Scan for the cell matching the given text and deliver its [X, Y] coordinate at center. 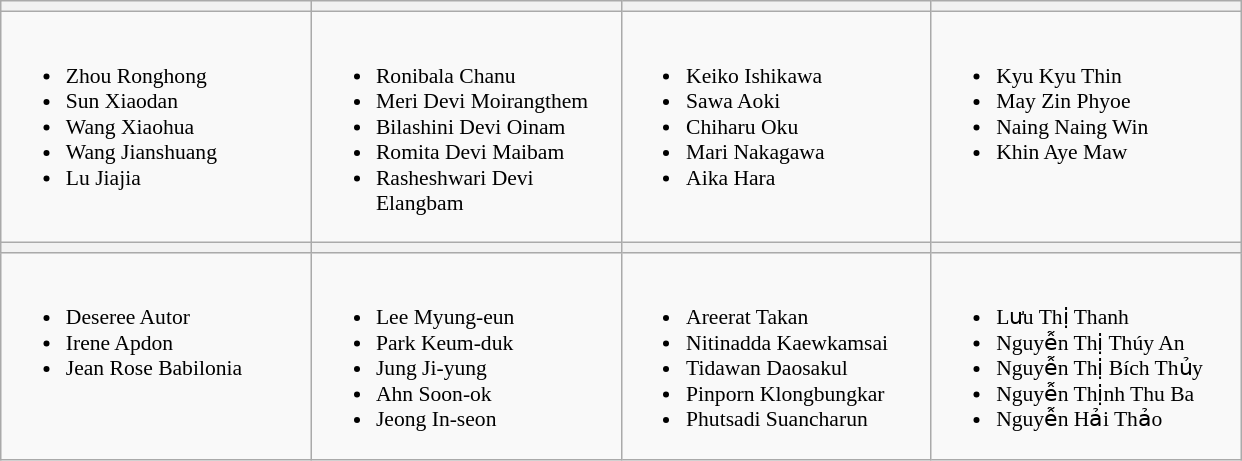
Lưu Thị ThanhNguyễn Thị Thúy AnNguyễn Thị Bích ThủyNguyễn Thịnh Thu BaNguyễn Hải Thảo [1086, 356]
Ronibala ChanuMeri Devi MoirangthemBilashini Devi OinamRomita Devi MaibamRasheshwari Devi Elangbam [466, 127]
Kyu Kyu ThinMay Zin PhyoeNaing Naing WinKhin Aye Maw [1086, 127]
Keiko IshikawaSawa AokiChiharu OkuMari NakagawaAika Hara [776, 127]
Zhou RonghongSun XiaodanWang XiaohuaWang JianshuangLu Jiajia [156, 127]
Areerat TakanNitinadda KaewkamsaiTidawan DaosakulPinporn KlongbungkarPhutsadi Suancharun [776, 356]
Lee Myung-eunPark Keum-dukJung Ji-yungAhn Soon-okJeong In-seon [466, 356]
Deseree AutorIrene ApdonJean Rose Babilonia [156, 356]
